For the text-containing cell, return its midpoint in (x, y) coordinate format. 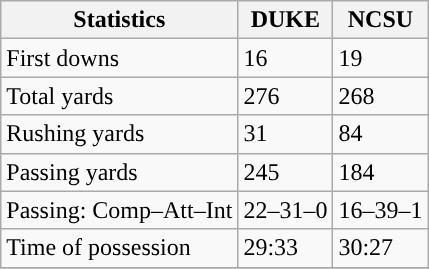
Rushing yards (120, 134)
268 (380, 96)
22–31–0 (286, 210)
31 (286, 134)
16 (286, 58)
19 (380, 58)
Passing: Comp–Att–Int (120, 210)
29:33 (286, 248)
First downs (120, 58)
Statistics (120, 20)
DUKE (286, 20)
16–39–1 (380, 210)
276 (286, 96)
184 (380, 172)
NCSU (380, 20)
30:27 (380, 248)
245 (286, 172)
Time of possession (120, 248)
Total yards (120, 96)
84 (380, 134)
Passing yards (120, 172)
